Return (x, y) of the center of cell containing provided text 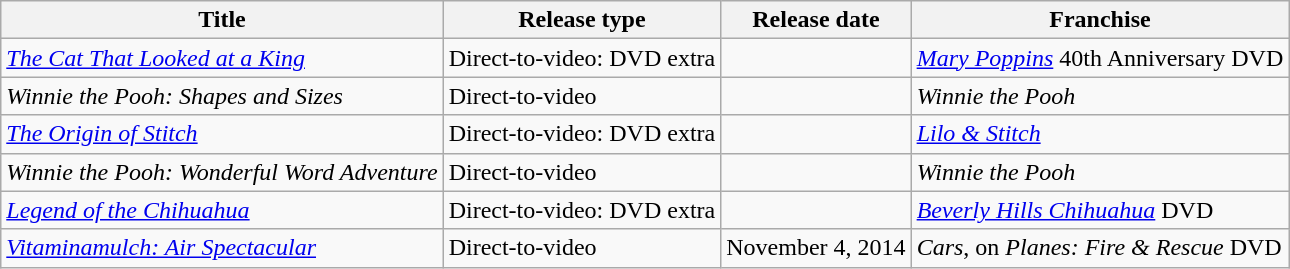
The Cat That Looked at a King (222, 58)
Winnie the Pooh: Shapes and Sizes (222, 96)
Release date (816, 20)
Release type (582, 20)
The Origin of Stitch (222, 134)
Legend of the Chihuahua (222, 210)
Winnie the Pooh: Wonderful Word Adventure (222, 172)
Mary Poppins 40th Anniversary DVD (1100, 58)
Lilo & Stitch (1100, 134)
Title (222, 20)
Franchise (1100, 20)
Beverly Hills Chihuahua DVD (1100, 210)
November 4, 2014 (816, 248)
Cars, on Planes: Fire & Rescue DVD (1100, 248)
Vitaminamulch: Air Spectacular (222, 248)
